Return (x, y) of the center of cell containing provided text 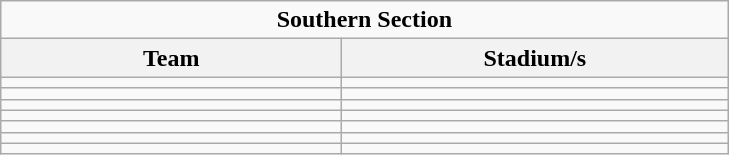
Team (172, 58)
Stadium/s (535, 58)
Southern Section (364, 20)
